Search for the cell housing the specified text and yield its [X, Y] center coordinate. 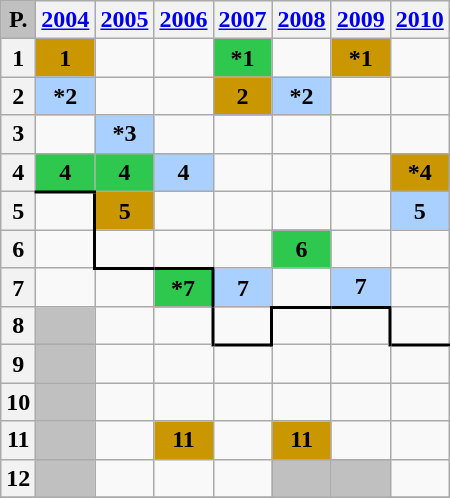
12 [18, 478]
2010 [420, 20]
2004 [66, 20]
9 [18, 364]
10 [18, 402]
*3 [124, 134]
2005 [124, 20]
2007 [242, 20]
3 [18, 134]
2008 [302, 20]
P. [18, 20]
8 [18, 326]
*7 [184, 288]
2009 [360, 20]
2006 [184, 20]
*4 [420, 172]
